Extract the [X, Y] coordinate from the center of the cell holding the provided text.  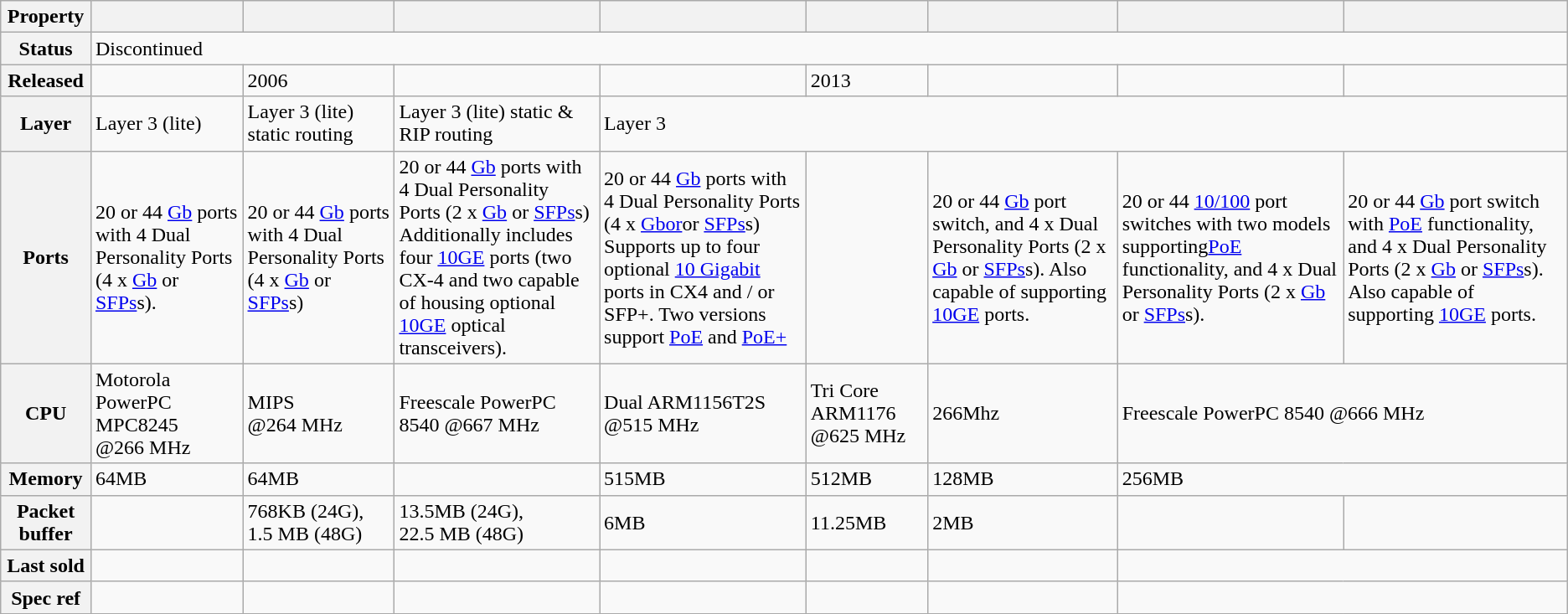
Released [46, 80]
Freescale PowerPC 8540 @667 MHz [498, 414]
Memory [46, 479]
Dual ARM1156T2S @515 MHz [704, 414]
Ports [46, 257]
6MB [704, 523]
Motorola PowerPC MPC8245 @266 MHz [167, 414]
Property [46, 17]
2MB [1023, 523]
128MB [1023, 479]
20 or 44 Gb port switch with PoE functionality, and 4 x Dual Personality Ports (2 x Gb or SFPss). Also capable of supporting 10GE ports. [1456, 257]
Freescale PowerPC 8540 @666 MHz [1342, 414]
256MB [1342, 479]
Layer [46, 124]
20 or 44 Gb port switch, and 4 x Dual Personality Ports (2 x Gb or SFPss). Also capable of supporting 10GE ports. [1023, 257]
11.25MB [866, 523]
MIPS @264 MHz [318, 414]
Spec ref [46, 597]
Layer 3 (lite) static & RIP routing [498, 124]
20 or 44 Gb ports with 4 Dual Personality Ports (4 x Gb or SFPss). [167, 257]
515MB [704, 479]
2006 [318, 80]
Discontinued [829, 49]
512MB [866, 479]
CPU [46, 414]
13.5MB (24G), 22.5 MB (48G) [498, 523]
266Mhz [1023, 414]
20 or 44 Gb ports with 4 Dual Personality Ports (4 x Gb or SFPss) [318, 257]
768KB (24G), 1.5 MB (48G) [318, 523]
Layer 3 [1084, 124]
Status [46, 49]
2013 [866, 80]
20 or 44 10/100 port switches with two models supportingPoE functionality, and 4 x Dual Personality Ports (2 x Gb or SFPss). [1230, 257]
Packet buffer [46, 523]
Last sold [46, 565]
Layer 3 (lite) static routing [318, 124]
Layer 3 (lite) [167, 124]
Tri Core ARM1176 @625 MHz [866, 414]
